Output the [x, y] coordinate of the center of the cell containing the given text.  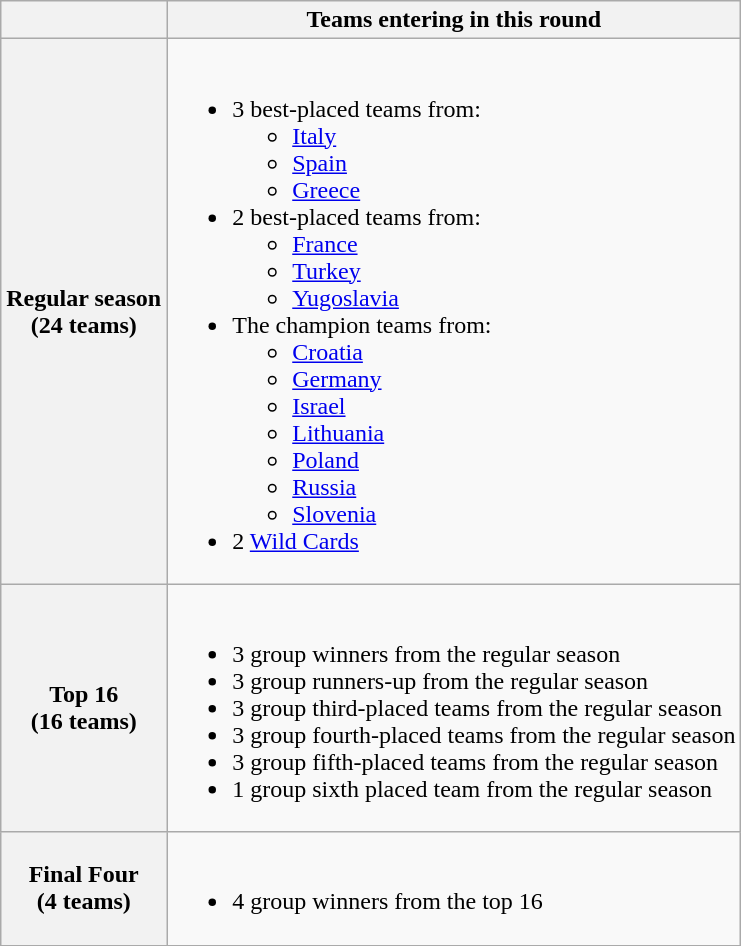
4 group winners from the top 16 [454, 888]
Regular season(24 teams) [84, 312]
Top 16(16 teams) [84, 708]
Final Four(4 teams) [84, 888]
Teams entering in this round [454, 20]
